From the cell containing the given text, extract its center point as (X, Y) coordinate. 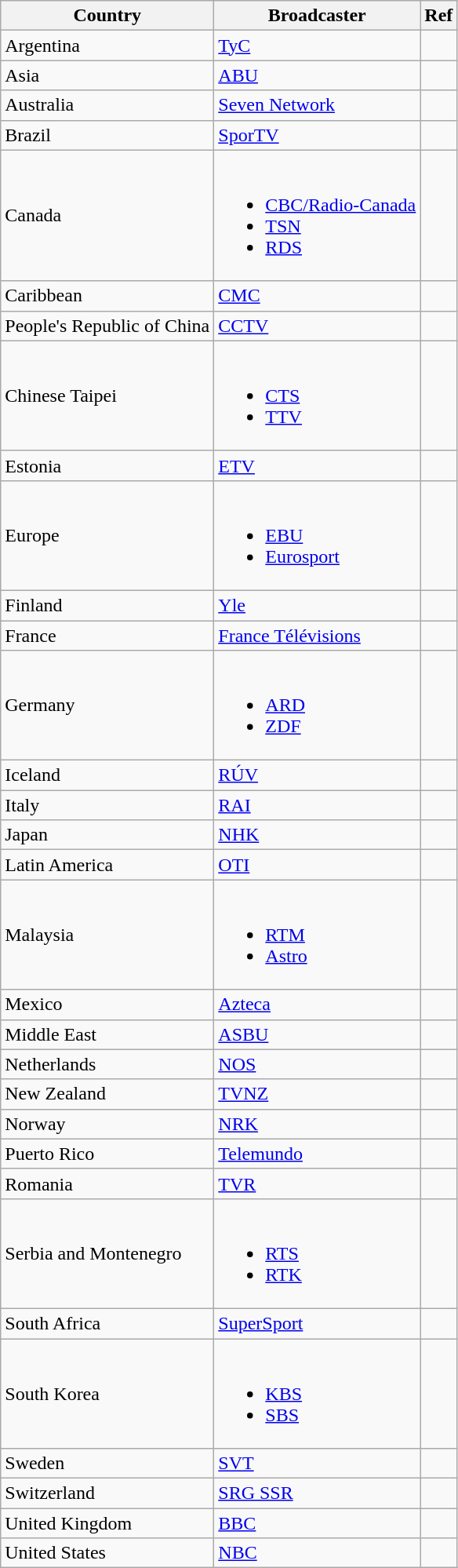
NHK (317, 835)
ASBU (317, 1034)
United States (107, 1553)
TVNZ (317, 1094)
ETV (317, 465)
Caribbean (107, 296)
KBSSBS (317, 1394)
CMC (317, 296)
TyC (317, 46)
Serbia and Montenegro (107, 1253)
TVR (317, 1183)
United Kingdom (107, 1523)
Azteca (317, 1005)
Netherlands (107, 1064)
RÚV (317, 775)
Yle (317, 605)
SRG SSR (317, 1493)
South Korea (107, 1394)
Puerto Rico (107, 1154)
Middle East (107, 1034)
NBC (317, 1553)
Italy (107, 805)
New Zealand (107, 1094)
RTSRTK (317, 1253)
Chinese Taipei (107, 396)
People's Republic of China (107, 326)
Norway (107, 1124)
SVT (317, 1464)
SuperSport (317, 1323)
South Africa (107, 1323)
OTI (317, 865)
Broadcaster (317, 16)
Germany (107, 706)
BBC (317, 1523)
Finland (107, 605)
Estonia (107, 465)
NRK (317, 1124)
NOS (317, 1064)
CTSTTV (317, 396)
Malaysia (107, 935)
Europe (107, 535)
Brazil (107, 135)
RTMAstro (317, 935)
CBC/Radio-CanadaTSNRDS (317, 215)
CCTV (317, 326)
Canada (107, 215)
France Télévisions (317, 635)
Sweden (107, 1464)
Seven Network (317, 105)
France (107, 635)
ARDZDF (317, 706)
Latin America (107, 865)
Argentina (107, 46)
Mexico (107, 1005)
Japan (107, 835)
Asia (107, 75)
Ref (439, 16)
RAI (317, 805)
Iceland (107, 775)
Telemundo (317, 1154)
ABU (317, 75)
EBUEurosport (317, 535)
Switzerland (107, 1493)
Australia (107, 105)
Country (107, 16)
SporTV (317, 135)
Romania (107, 1183)
